Extract the (X, Y) coordinate from the center of the cell holding the provided text.  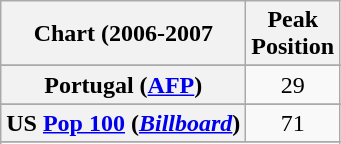
US Pop 100 (Billboard) (124, 123)
71 (293, 123)
29 (293, 85)
Portugal (AFP) (124, 85)
PeakPosition (293, 34)
Chart (2006-2007 (124, 34)
